Pinpoint the cell where the given text exists, returning its (X, Y) midpoint coordinate. 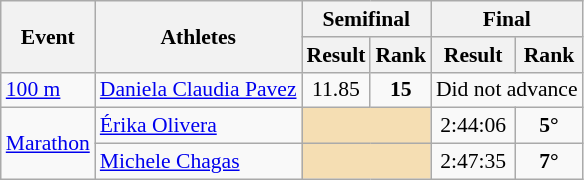
Did not advance (507, 90)
100 m (48, 90)
15 (400, 90)
Event (48, 36)
5° (548, 126)
2:47:35 (473, 162)
11.85 (336, 90)
Marathon (48, 144)
Semifinal (366, 19)
Final (507, 19)
Michele Chagas (198, 162)
Athletes (198, 36)
2:44:06 (473, 126)
Érika Olivera (198, 126)
Daniela Claudia Pavez (198, 90)
7° (548, 162)
